Output the (X, Y) coordinate of the center of the cell containing the given text.  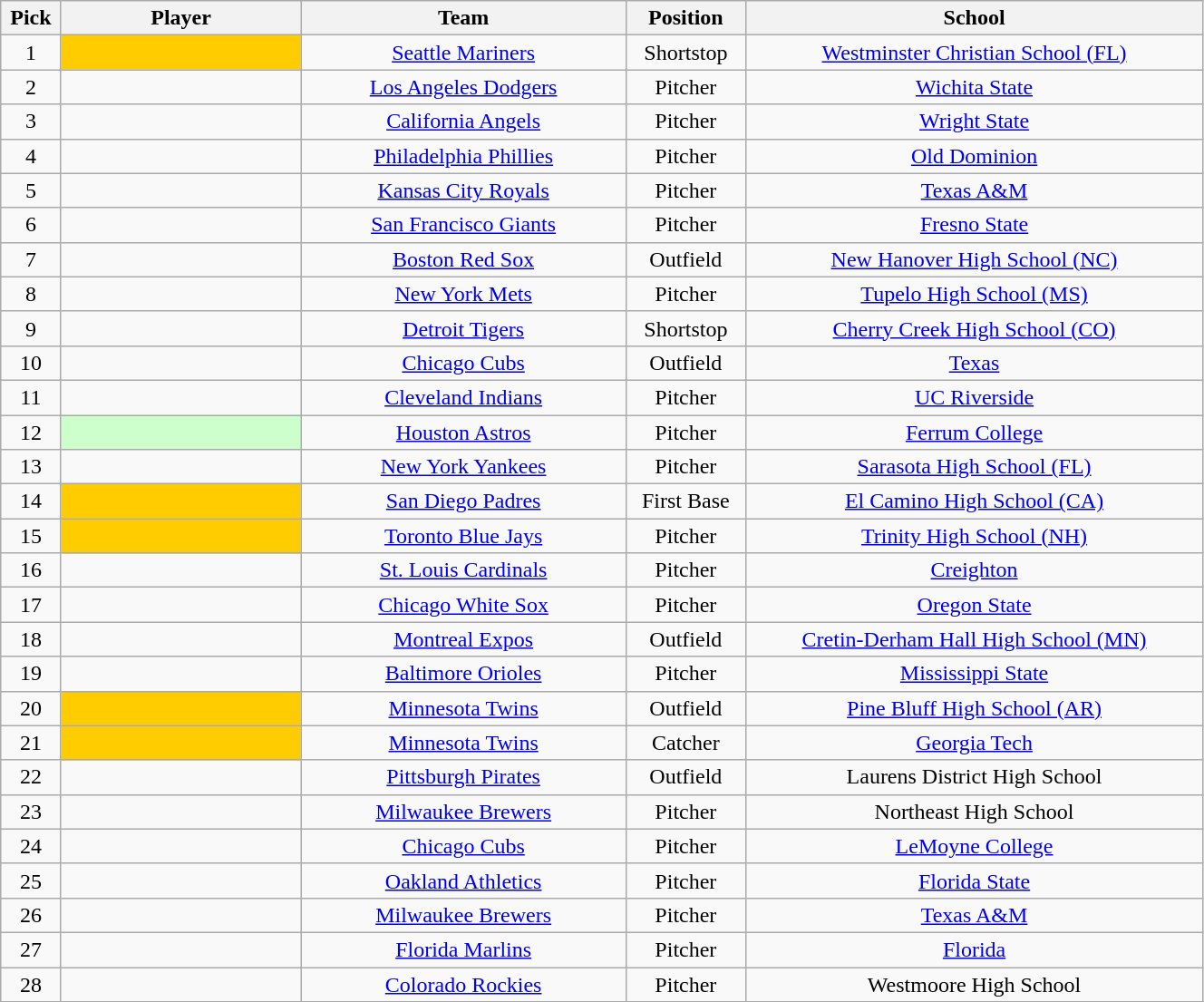
20 (31, 708)
Philadelphia Phillies (463, 156)
Westminster Christian School (FL) (975, 53)
Sarasota High School (FL) (975, 467)
Toronto Blue Jays (463, 536)
Laurens District High School (975, 777)
15 (31, 536)
13 (31, 467)
Oakland Athletics (463, 880)
School (975, 18)
New York Yankees (463, 467)
Wright State (975, 122)
Cretin-Derham Hall High School (MN) (975, 639)
6 (31, 225)
Texas (975, 363)
21 (31, 743)
Pick (31, 18)
Cleveland Indians (463, 397)
Pittsburgh Pirates (463, 777)
Pine Bluff High School (AR) (975, 708)
First Base (685, 501)
27 (31, 949)
Baltimore Orioles (463, 674)
Tupelo High School (MS) (975, 294)
Montreal Expos (463, 639)
9 (31, 328)
Trinity High School (NH) (975, 536)
Boston Red Sox (463, 259)
5 (31, 190)
UC Riverside (975, 397)
Position (685, 18)
Florida Marlins (463, 949)
Los Angeles Dodgers (463, 87)
Fresno State (975, 225)
New York Mets (463, 294)
25 (31, 880)
28 (31, 984)
New Hanover High School (NC) (975, 259)
11 (31, 397)
Creighton (975, 570)
Team (463, 18)
3 (31, 122)
San Diego Padres (463, 501)
1 (31, 53)
St. Louis Cardinals (463, 570)
2 (31, 87)
Kansas City Royals (463, 190)
Florida (975, 949)
Detroit Tigers (463, 328)
14 (31, 501)
22 (31, 777)
Florida State (975, 880)
Houston Astros (463, 433)
Cherry Creek High School (CO) (975, 328)
Oregon State (975, 605)
Player (181, 18)
Mississippi State (975, 674)
24 (31, 846)
Colorado Rockies (463, 984)
18 (31, 639)
Northeast High School (975, 812)
Ferrum College (975, 433)
San Francisco Giants (463, 225)
Chicago White Sox (463, 605)
8 (31, 294)
12 (31, 433)
El Camino High School (CA) (975, 501)
17 (31, 605)
Old Dominion (975, 156)
26 (31, 915)
Wichita State (975, 87)
Catcher (685, 743)
16 (31, 570)
23 (31, 812)
Westmoore High School (975, 984)
19 (31, 674)
7 (31, 259)
Seattle Mariners (463, 53)
Georgia Tech (975, 743)
4 (31, 156)
LeMoyne College (975, 846)
10 (31, 363)
California Angels (463, 122)
